From the cell containing the given text, extract its center point as [X, Y] coordinate. 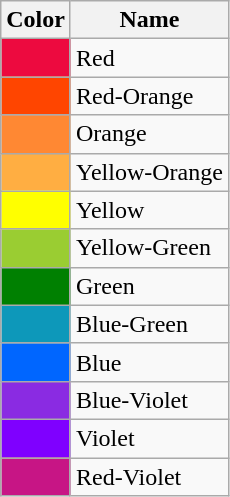
Red-Orange [149, 96]
Blue-Violet [149, 400]
Yellow-Orange [149, 172]
Yellow [149, 210]
Blue [149, 362]
Yellow-Green [149, 248]
Name [149, 20]
Orange [149, 134]
Red-Violet [149, 477]
Color [36, 20]
Blue-Green [149, 324]
Violet [149, 438]
Green [149, 286]
Red [149, 58]
